Output the [x, y] coordinate of the center of the cell containing the given text.  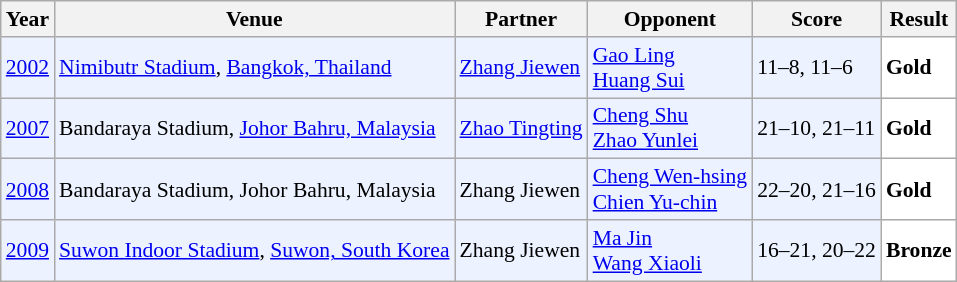
2002 [28, 68]
Opponent [670, 19]
Score [816, 19]
Gao Ling Huang Sui [670, 68]
Result [919, 19]
Nimibutr Stadium, Bangkok, Thailand [254, 68]
Partner [522, 19]
16–21, 20–22 [816, 250]
Venue [254, 19]
22–20, 21–16 [816, 190]
Bronze [919, 250]
Suwon Indoor Stadium, Suwon, South Korea [254, 250]
Cheng Shu Zhao Yunlei [670, 128]
2008 [28, 190]
Ma Jin Wang Xiaoli [670, 250]
Year [28, 19]
Zhao Tingting [522, 128]
2009 [28, 250]
11–8, 11–6 [816, 68]
21–10, 21–11 [816, 128]
2007 [28, 128]
Cheng Wen-hsing Chien Yu-chin [670, 190]
